Search for the cell housing the specified text and yield its (X, Y) center coordinate. 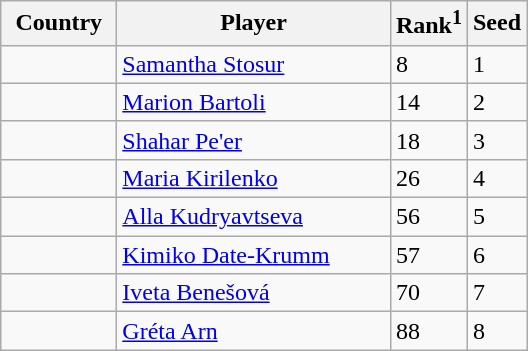
Shahar Pe'er (254, 140)
1 (496, 64)
7 (496, 293)
Gréta Arn (254, 331)
56 (428, 217)
18 (428, 140)
4 (496, 178)
Marion Bartoli (254, 102)
Maria Kirilenko (254, 178)
Kimiko Date-Krumm (254, 255)
Country (59, 24)
14 (428, 102)
2 (496, 102)
6 (496, 255)
88 (428, 331)
Alla Kudryavtseva (254, 217)
Rank1 (428, 24)
70 (428, 293)
26 (428, 178)
3 (496, 140)
Samantha Stosur (254, 64)
Player (254, 24)
Seed (496, 24)
57 (428, 255)
5 (496, 217)
Iveta Benešová (254, 293)
